Return [X, Y] of the center of cell containing provided text 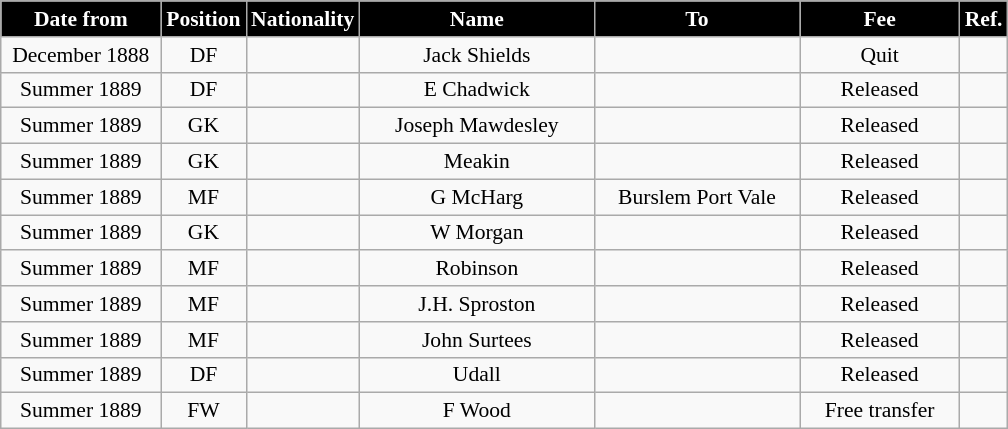
Position [204, 19]
John Surtees [476, 340]
Free transfer [880, 411]
FW [204, 411]
Quit [880, 55]
Jack Shields [476, 55]
Meakin [476, 162]
G McHarg [476, 197]
To [696, 19]
W Morgan [476, 233]
F Wood [476, 411]
Robinson [476, 269]
Joseph Mawdesley [476, 126]
Burslem Port Vale [696, 197]
Nationality [302, 19]
Date from [81, 19]
Ref. [984, 19]
December 1888 [81, 55]
Fee [880, 19]
J.H. Sproston [476, 304]
Udall [476, 375]
Name [476, 19]
E Chadwick [476, 90]
